Scan for the cell matching the given text and deliver its [X, Y] coordinate at center. 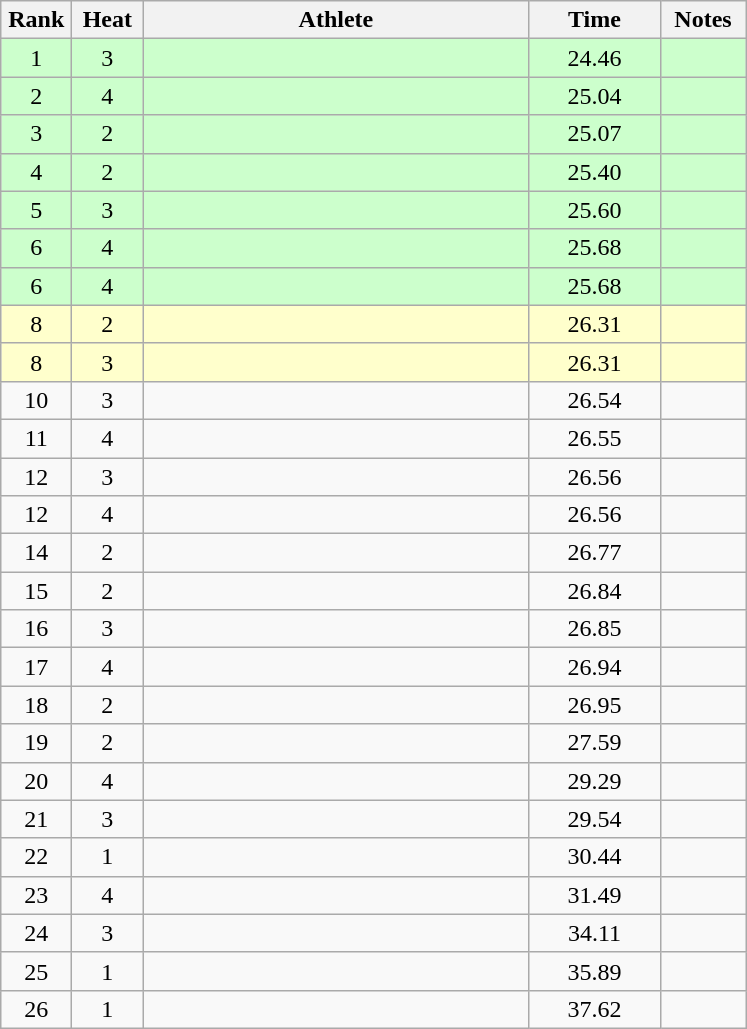
17 [36, 667]
Rank [36, 20]
26.95 [594, 705]
23 [36, 895]
18 [36, 705]
25.60 [594, 210]
14 [36, 553]
30.44 [594, 857]
34.11 [594, 933]
24.46 [594, 58]
16 [36, 629]
5 [36, 210]
25.04 [594, 96]
Heat [108, 20]
21 [36, 819]
25 [36, 971]
27.59 [594, 743]
Athlete [336, 20]
26.54 [594, 400]
31.49 [594, 895]
26.55 [594, 438]
Time [594, 20]
35.89 [594, 971]
25.40 [594, 172]
15 [36, 591]
26.84 [594, 591]
37.62 [594, 1009]
26.85 [594, 629]
20 [36, 781]
26 [36, 1009]
26.77 [594, 553]
29.29 [594, 781]
29.54 [594, 819]
11 [36, 438]
19 [36, 743]
26.94 [594, 667]
25.07 [594, 134]
24 [36, 933]
10 [36, 400]
22 [36, 857]
Notes [703, 20]
